Locate the cell with the specified text and output its [x, y] center coordinate. 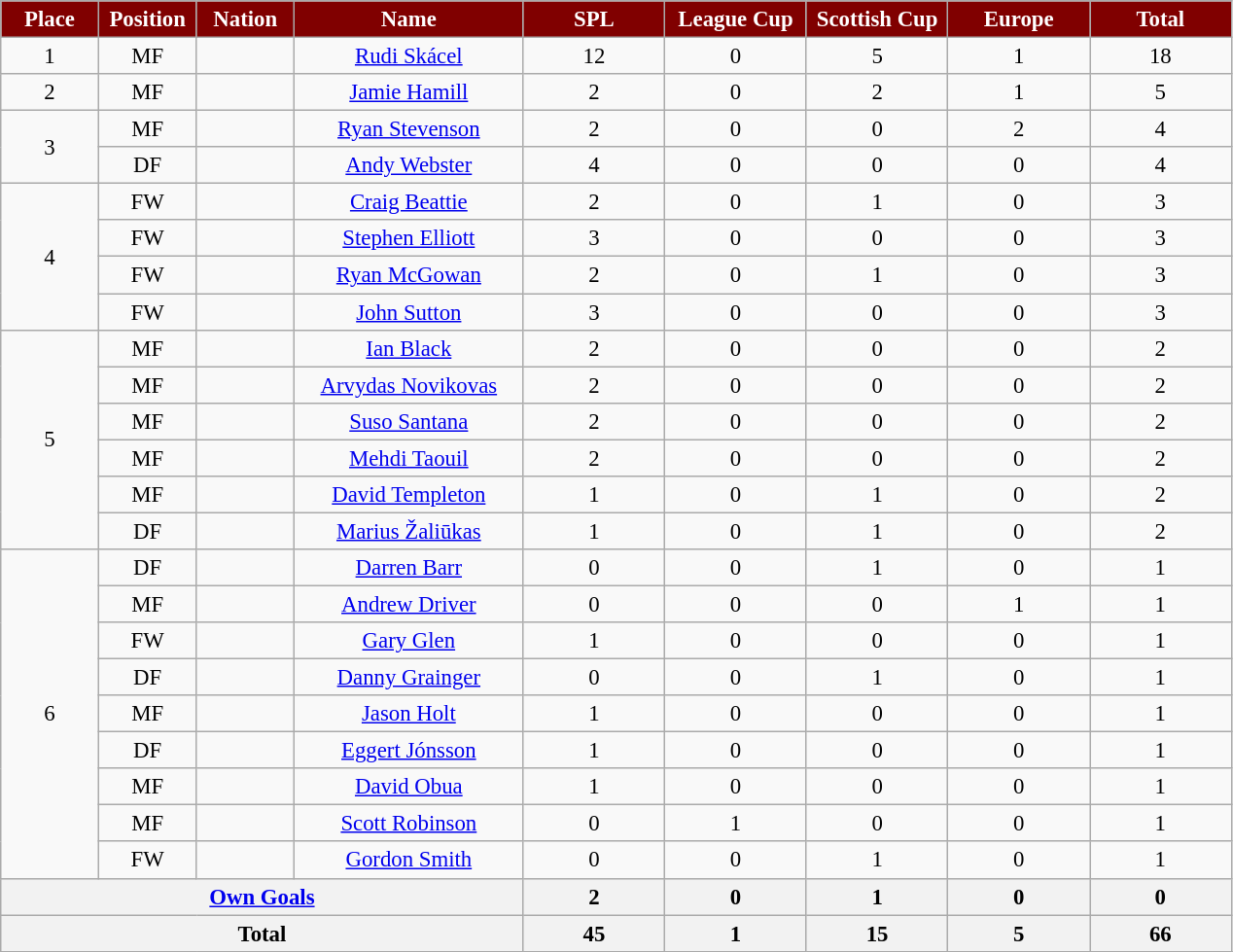
Ryan McGowan [409, 275]
Gary Glen [409, 641]
15 [877, 934]
David Obua [409, 787]
Name [409, 19]
18 [1160, 56]
Nation [245, 19]
Suso Santana [409, 421]
Jason Holt [409, 714]
League Cup [736, 19]
6 [51, 714]
Arvydas Novikovas [409, 385]
Danny Grainger [409, 678]
Scottish Cup [877, 19]
Craig Beattie [409, 202]
Own Goals [263, 897]
Rudi Skácel [409, 56]
Mehdi Taouil [409, 458]
66 [1160, 934]
David Templeton [409, 495]
Gordon Smith [409, 861]
12 [594, 56]
SPL [594, 19]
Place [51, 19]
Marius Žaliūkas [409, 531]
Andrew Driver [409, 604]
Europe [1019, 19]
Jamie Hamill [409, 92]
Ian Black [409, 348]
Eggert Jónsson [409, 751]
Position [148, 19]
Darren Barr [409, 568]
45 [594, 934]
Ryan Stevenson [409, 129]
Andy Webster [409, 165]
John Sutton [409, 312]
Scott Robinson [409, 824]
Stephen Elliott [409, 238]
